From the cell containing the given text, extract its center point as [X, Y] coordinate. 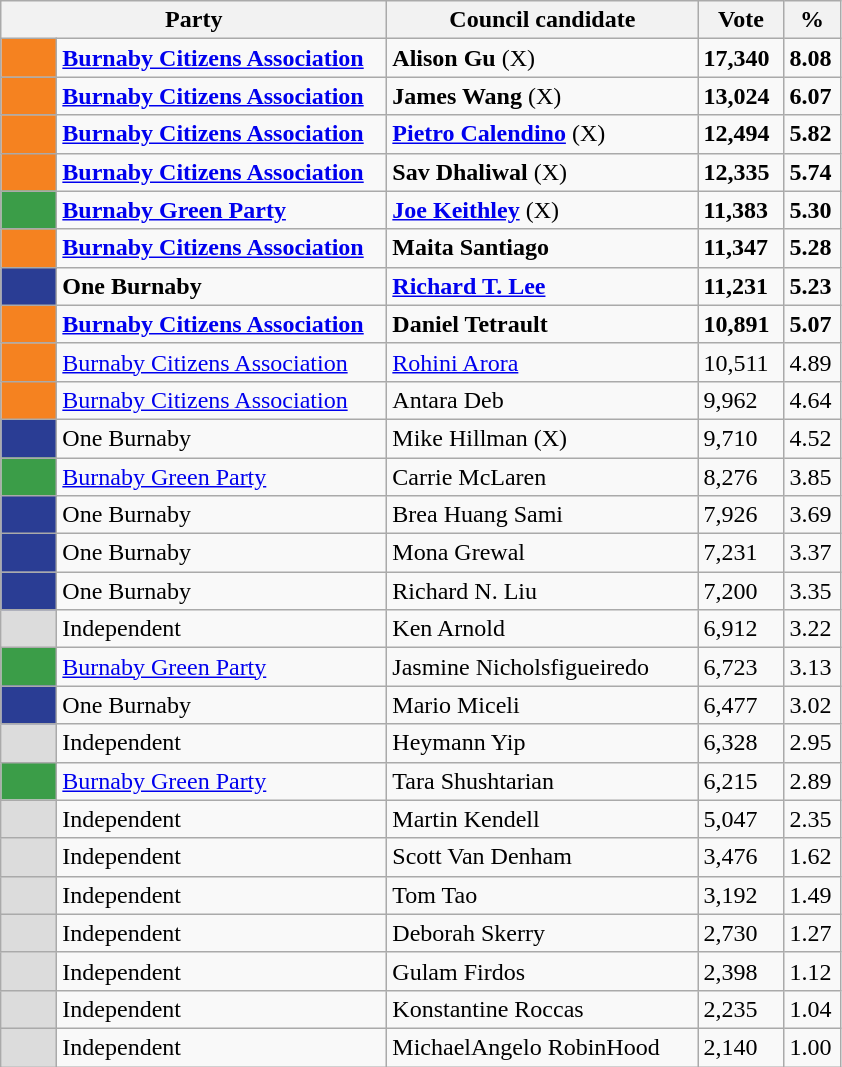
8,276 [741, 477]
Vote [741, 20]
7,231 [741, 553]
1.12 [812, 971]
6,215 [741, 781]
17,340 [741, 58]
1.27 [812, 933]
3.85 [812, 477]
Brea Huang Sami [542, 515]
2,730 [741, 933]
12,335 [741, 172]
Martin Kendell [542, 819]
5.30 [812, 210]
4.89 [812, 362]
3,192 [741, 895]
Alison Gu (X) [542, 58]
2.95 [812, 743]
Rohini Arora [542, 362]
5.74 [812, 172]
Konstantine Roccas [542, 1009]
3.37 [812, 553]
Mike Hillman (X) [542, 438]
1.04 [812, 1009]
2.35 [812, 819]
6,723 [741, 667]
11,231 [741, 286]
Daniel Tetrault [542, 324]
3.02 [812, 705]
Tom Tao [542, 895]
MichaelAngelo RobinHood [542, 1047]
12,494 [741, 134]
11,347 [741, 248]
5.82 [812, 134]
10,891 [741, 324]
Antara Deb [542, 400]
2.89 [812, 781]
Carrie McLaren [542, 477]
10,511 [741, 362]
Pietro Calendino (X) [542, 134]
1.00 [812, 1047]
Scott Van Denham [542, 857]
4.52 [812, 438]
3.22 [812, 629]
James Wang (X) [542, 96]
Ken Arnold [542, 629]
11,383 [741, 210]
3.13 [812, 667]
8.08 [812, 58]
7,200 [741, 591]
Joe Keithley (X) [542, 210]
Mona Grewal [542, 553]
5.23 [812, 286]
Jasmine Nicholsfigueiredo [542, 667]
2,398 [741, 971]
Gulam Firdos [542, 971]
6.07 [812, 96]
% [812, 20]
Richard N. Liu [542, 591]
4.64 [812, 400]
5.28 [812, 248]
Heymann Yip [542, 743]
1.62 [812, 857]
3.69 [812, 515]
2,140 [741, 1047]
9,710 [741, 438]
Sav Dhaliwal (X) [542, 172]
6,912 [741, 629]
Richard T. Lee [542, 286]
Maita Santiago [542, 248]
Council candidate [542, 20]
3,476 [741, 857]
5,047 [741, 819]
9,962 [741, 400]
Tara Shushtarian [542, 781]
1.49 [812, 895]
3.35 [812, 591]
Mario Miceli [542, 705]
6,477 [741, 705]
7,926 [741, 515]
Party [194, 20]
Deborah Skerry [542, 933]
6,328 [741, 743]
5.07 [812, 324]
13,024 [741, 96]
2,235 [741, 1009]
